For the text-containing cell, return its midpoint in [X, Y] coordinate format. 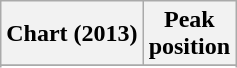
Chart (2013) [72, 34]
Peakposition [189, 34]
